Pinpoint the cell where the given text exists, returning its [x, y] midpoint coordinate. 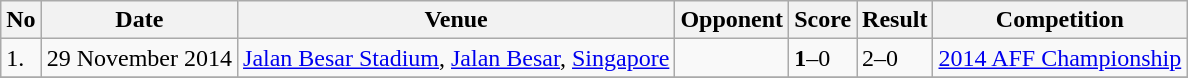
Result [895, 20]
Date [139, 20]
Opponent [732, 20]
1. [21, 58]
29 November 2014 [139, 58]
No [21, 20]
2014 AFF Championship [1060, 58]
Score [823, 20]
Venue [456, 20]
Competition [1060, 20]
Jalan Besar Stadium, Jalan Besar, Singapore [456, 58]
2–0 [895, 58]
1–0 [823, 58]
